Find where the given text appears and provide that cell's center as (X, Y) coordinate. 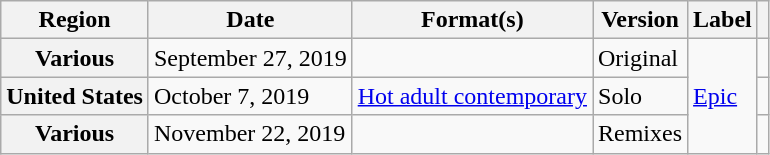
September 27, 2019 (250, 58)
United States (75, 96)
Region (75, 20)
Original (640, 58)
November 22, 2019 (250, 134)
October 7, 2019 (250, 96)
Label (723, 20)
Solo (640, 96)
Version (640, 20)
Remixes (640, 134)
Epic (723, 96)
Format(s) (472, 20)
Hot adult contemporary (472, 96)
Date (250, 20)
